Find where the given text appears and provide that cell's center as [x, y] coordinate. 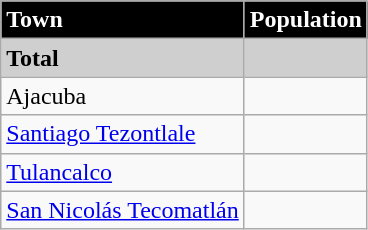
Population [306, 20]
Ajacuba [123, 96]
Total [123, 58]
Town [123, 20]
Tulancalco [123, 172]
San Nicolás Tecomatlán [123, 210]
Santiago Tezontlale [123, 134]
